Return the (x, y) coordinate for the center point of the cell that contains the specified text.  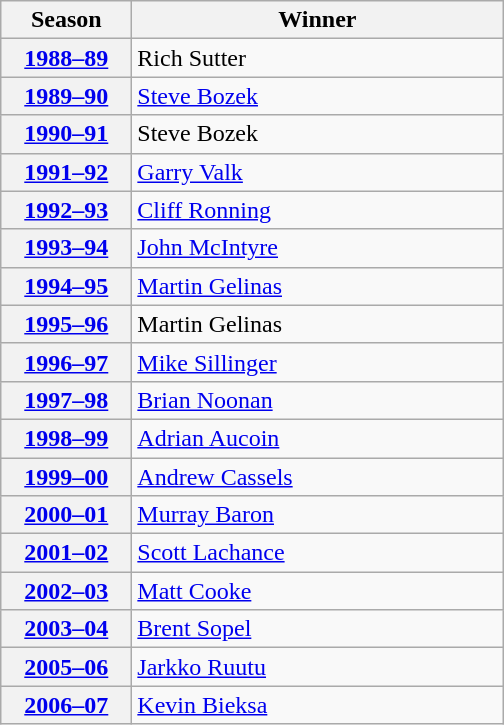
2000–01 (66, 515)
Jarkko Ruutu (318, 667)
2001–02 (66, 553)
Garry Valk (318, 172)
1994–95 (66, 286)
Rich Sutter (318, 58)
Adrian Aucoin (318, 438)
John McIntyre (318, 248)
1997–98 (66, 400)
1999–00 (66, 477)
1996–97 (66, 362)
2003–04 (66, 629)
1998–99 (66, 438)
Cliff Ronning (318, 210)
1988–89 (66, 58)
1993–94 (66, 248)
2005–06 (66, 667)
1991–92 (66, 172)
1989–90 (66, 96)
Mike Sillinger (318, 362)
2006–07 (66, 705)
Kevin Bieksa (318, 705)
Andrew Cassels (318, 477)
Brent Sopel (318, 629)
Murray Baron (318, 515)
1995–96 (66, 324)
Scott Lachance (318, 553)
2002–03 (66, 591)
1992–93 (66, 210)
1990–91 (66, 134)
Brian Noonan (318, 400)
Season (66, 20)
Matt Cooke (318, 591)
Winner (318, 20)
